Return [X, Y] of the center of cell containing provided text 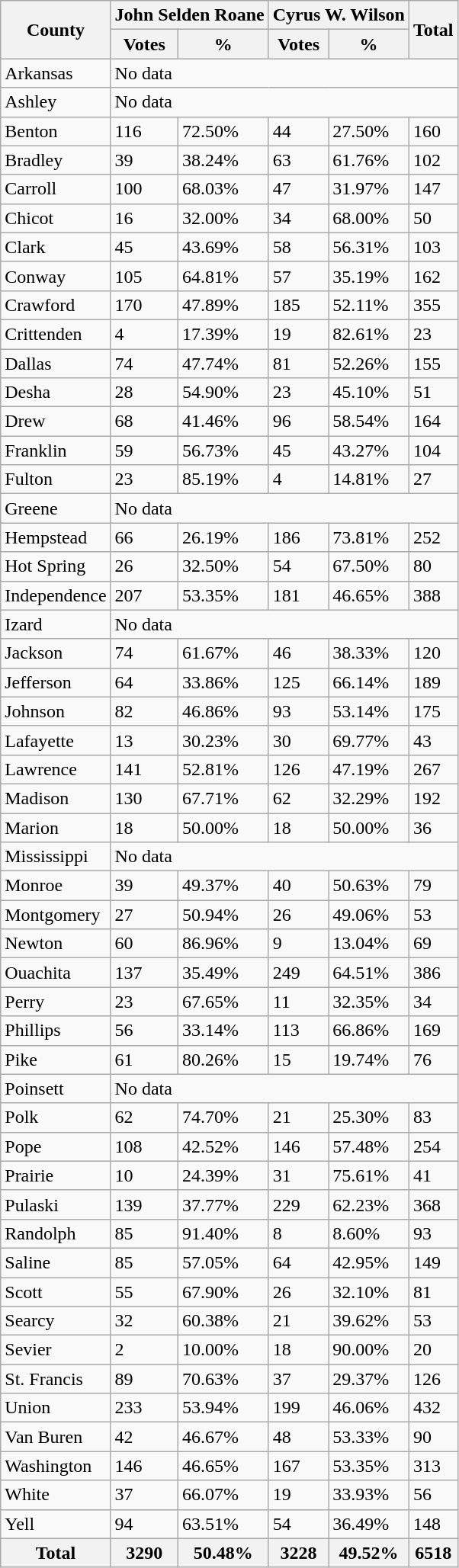
113 [299, 1031]
32.00% [223, 218]
Conway [56, 276]
162 [433, 276]
59 [144, 451]
32 [144, 1321]
Dallas [56, 364]
Sevier [56, 1350]
80 [433, 566]
267 [433, 769]
233 [144, 1408]
Phillips [56, 1031]
Cyrus W. Wilson [339, 15]
105 [144, 276]
40 [299, 886]
Lawrence [56, 769]
Randolph [56, 1233]
104 [433, 451]
36 [433, 827]
Scott [56, 1292]
6518 [433, 1553]
8 [299, 1233]
52.11% [369, 305]
47.89% [223, 305]
3290 [144, 1553]
Franklin [56, 451]
49.52% [369, 1553]
160 [433, 131]
Desha [56, 393]
38.24% [223, 160]
74.70% [223, 1117]
96 [299, 422]
Union [56, 1408]
44 [299, 131]
43 [433, 740]
89 [144, 1379]
42.95% [369, 1262]
85.19% [223, 479]
52.81% [223, 769]
167 [299, 1466]
Hot Spring [56, 566]
Searcy [56, 1321]
53.94% [223, 1408]
Lafayette [56, 740]
Jackson [56, 653]
50 [433, 218]
68 [144, 422]
67.71% [223, 798]
53.33% [369, 1437]
Perry [56, 1002]
Yell [56, 1524]
15 [299, 1060]
Fulton [56, 479]
46.86% [223, 711]
181 [299, 595]
169 [433, 1031]
67.65% [223, 1002]
29.37% [369, 1379]
355 [433, 305]
69.77% [369, 740]
125 [299, 682]
51 [433, 393]
31 [299, 1175]
Bradley [56, 160]
61.76% [369, 160]
249 [299, 973]
79 [433, 886]
32.10% [369, 1292]
31.97% [369, 189]
186 [299, 537]
47.19% [369, 769]
Greene [56, 508]
50.94% [223, 915]
116 [144, 131]
13.04% [369, 944]
90.00% [369, 1350]
67.90% [223, 1292]
13 [144, 740]
Pike [56, 1060]
103 [433, 247]
35.19% [369, 276]
388 [433, 595]
185 [299, 305]
35.49% [223, 973]
9 [299, 944]
Clark [56, 247]
149 [433, 1262]
Van Buren [56, 1437]
26.19% [223, 537]
32.29% [369, 798]
27.50% [369, 131]
Pulaski [56, 1204]
33.14% [223, 1031]
38.33% [369, 653]
63.51% [223, 1524]
75.61% [369, 1175]
137 [144, 973]
66.07% [223, 1495]
Ashley [56, 102]
58.54% [369, 422]
Marion [56, 827]
155 [433, 364]
130 [144, 798]
42.52% [223, 1146]
100 [144, 189]
3228 [299, 1553]
25.30% [369, 1117]
Drew [56, 422]
73.81% [369, 537]
68.00% [369, 218]
45.10% [369, 393]
69 [433, 944]
386 [433, 973]
Jefferson [56, 682]
70.63% [223, 1379]
28 [144, 393]
Monroe [56, 886]
108 [144, 1146]
41 [433, 1175]
Benton [56, 131]
67.50% [369, 566]
10 [144, 1175]
Saline [56, 1262]
43.69% [223, 247]
Prairie [56, 1175]
33.93% [369, 1495]
Pope [56, 1146]
63 [299, 160]
48 [299, 1437]
94 [144, 1524]
42 [144, 1437]
66.14% [369, 682]
Chicot [56, 218]
141 [144, 769]
46.06% [369, 1408]
60 [144, 944]
49.37% [223, 886]
46 [299, 653]
Izard [56, 624]
147 [433, 189]
50.63% [369, 886]
175 [433, 711]
52.26% [369, 364]
56.73% [223, 451]
Washington [56, 1466]
313 [433, 1466]
39.62% [369, 1321]
76 [433, 1060]
John Selden Roane [189, 15]
36.49% [369, 1524]
17.39% [223, 334]
24.39% [223, 1175]
47.74% [223, 364]
56.31% [369, 247]
189 [433, 682]
Mississippi [56, 857]
8.60% [369, 1233]
19.74% [369, 1060]
2 [144, 1350]
66 [144, 537]
14.81% [369, 479]
41.46% [223, 422]
10.00% [223, 1350]
St. Francis [56, 1379]
County [56, 30]
254 [433, 1146]
102 [433, 160]
148 [433, 1524]
16 [144, 218]
Montgomery [56, 915]
46.67% [223, 1437]
139 [144, 1204]
61 [144, 1060]
Johnson [56, 711]
64.51% [369, 973]
432 [433, 1408]
368 [433, 1204]
72.50% [223, 131]
82.61% [369, 334]
11 [299, 1002]
43.27% [369, 451]
Crittenden [56, 334]
Newton [56, 944]
61.67% [223, 653]
49.06% [369, 915]
Independence [56, 595]
68.03% [223, 189]
64.81% [223, 276]
164 [433, 422]
55 [144, 1292]
120 [433, 653]
170 [144, 305]
80.26% [223, 1060]
30.23% [223, 740]
62.23% [369, 1204]
83 [433, 1117]
Ouachita [56, 973]
86.96% [223, 944]
192 [433, 798]
58 [299, 247]
60.38% [223, 1321]
White [56, 1495]
252 [433, 537]
Poinsett [56, 1089]
66.86% [369, 1031]
207 [144, 595]
20 [433, 1350]
33.86% [223, 682]
53.14% [369, 711]
229 [299, 1204]
90 [433, 1437]
37.77% [223, 1204]
Arkansas [56, 73]
Crawford [56, 305]
57 [299, 276]
54.90% [223, 393]
32.50% [223, 566]
199 [299, 1408]
57.05% [223, 1262]
Madison [56, 798]
82 [144, 711]
30 [299, 740]
Polk [56, 1117]
47 [299, 189]
50.48% [223, 1553]
32.35% [369, 1002]
91.40% [223, 1233]
57.48% [369, 1146]
Carroll [56, 189]
Hempstead [56, 537]
